Locate the cell with the specified text and output its [x, y] center coordinate. 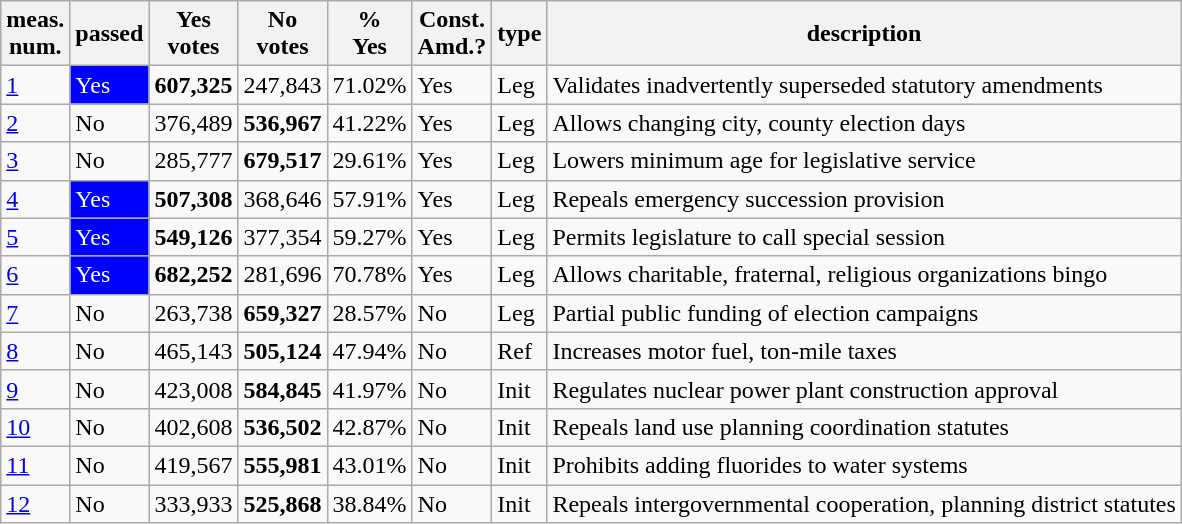
423,008 [194, 389]
Const.Amd.? [452, 34]
Repeals intergovernmental cooperation, planning district statutes [864, 503]
10 [36, 427]
4 [36, 199]
29.61% [370, 161]
536,967 [282, 123]
%Yes [370, 34]
247,843 [282, 85]
505,124 [282, 351]
465,143 [194, 351]
Increases motor fuel, ton-mile taxes [864, 351]
659,327 [282, 313]
525,868 [282, 503]
6 [36, 275]
5 [36, 237]
Novotes [282, 34]
41.22% [370, 123]
Prohibits adding fluorides to water systems [864, 465]
Partial public funding of election campaigns [864, 313]
Allows charitable, fraternal, religious organizations bingo [864, 275]
368,646 [282, 199]
Ref [520, 351]
263,738 [194, 313]
Repeals emergency succession provision [864, 199]
Regulates nuclear power plant construction approval [864, 389]
376,489 [194, 123]
41.97% [370, 389]
281,696 [282, 275]
377,354 [282, 237]
7 [36, 313]
11 [36, 465]
38.84% [370, 503]
607,325 [194, 85]
419,567 [194, 465]
Validates inadvertently superseded statutory amendments [864, 85]
507,308 [194, 199]
679,517 [282, 161]
42.87% [370, 427]
2 [36, 123]
9 [36, 389]
1 [36, 85]
682,252 [194, 275]
passed [110, 34]
28.57% [370, 313]
285,777 [194, 161]
333,933 [194, 503]
8 [36, 351]
59.27% [370, 237]
402,608 [194, 427]
71.02% [370, 85]
Allows changing city, county election days [864, 123]
Repeals land use planning coordination statutes [864, 427]
555,981 [282, 465]
12 [36, 503]
549,126 [194, 237]
Lowers minimum age for legislative service [864, 161]
description [864, 34]
Yesvotes [194, 34]
47.94% [370, 351]
3 [36, 161]
43.01% [370, 465]
type [520, 34]
536,502 [282, 427]
70.78% [370, 275]
584,845 [282, 389]
Permits legislature to call special session [864, 237]
meas.num. [36, 34]
57.91% [370, 199]
